Search for the cell housing the specified text and yield its (X, Y) center coordinate. 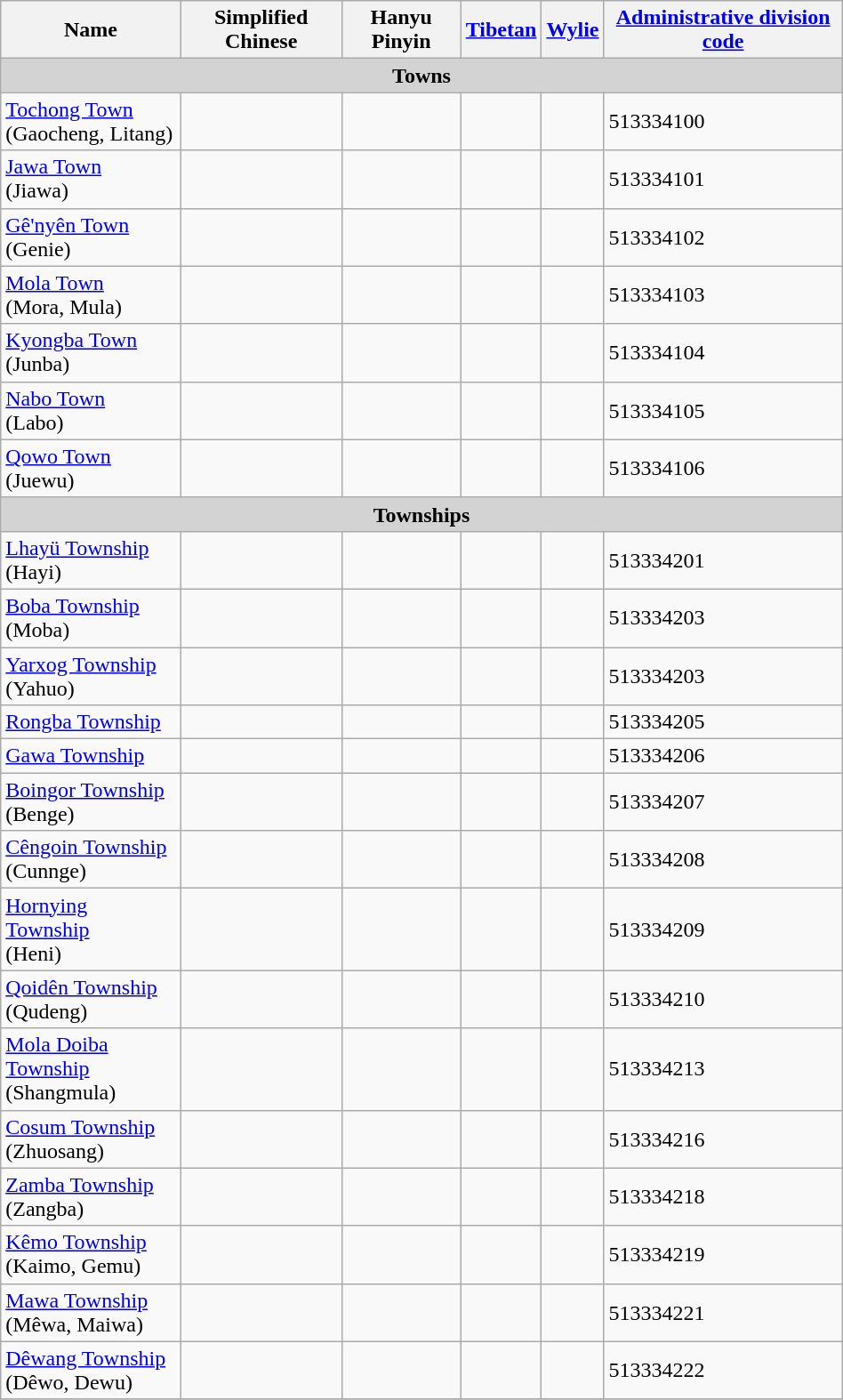
Administrative division code (723, 30)
513334103 (723, 295)
Towns (421, 76)
513334102 (723, 237)
Cêngoin Township(Cunnge) (91, 859)
Zamba Township(Zangba) (91, 1197)
513334210 (723, 1000)
Rongba Township (91, 722)
Nabo Town(Labo) (91, 411)
513334207 (723, 802)
Hornying Township(Heni) (91, 929)
Tochong Town(Gaocheng, Litang) (91, 121)
513334100 (723, 121)
Tibetan (502, 30)
513334201 (723, 560)
Jawa Town(Jiawa) (91, 180)
513334105 (723, 411)
Qoidên Township(Qudeng) (91, 1000)
513334221 (723, 1313)
Cosum Township(Zhuosang) (91, 1139)
Qowo Town(Juewu) (91, 468)
513334216 (723, 1139)
Gawa Township (91, 756)
Gê'nyên Town(Genie) (91, 237)
513334206 (723, 756)
513334104 (723, 352)
Mola Doiba Township(Shangmula) (91, 1069)
Kyongba Town(Junba) (91, 352)
Mawa Township(Mêwa, Maiwa) (91, 1313)
Yarxog Township(Yahuo) (91, 676)
Wylie (573, 30)
Boingor Township(Benge) (91, 802)
Mola Town(Mora, Mula) (91, 295)
513334101 (723, 180)
Townships (421, 514)
Lhayü Township(Hayi) (91, 560)
Simplified Chinese (261, 30)
Boba Township(Moba) (91, 617)
Dêwang Township(Dêwo, Dewu) (91, 1370)
513334208 (723, 859)
513334219 (723, 1254)
513334205 (723, 722)
513334106 (723, 468)
513334222 (723, 1370)
513334209 (723, 929)
Name (91, 30)
Hanyu Pinyin (401, 30)
513334213 (723, 1069)
Kêmo Township(Kaimo, Gemu) (91, 1254)
513334218 (723, 1197)
